Capture the cell that displays the provided text and extract its (X, Y) central coordinate. 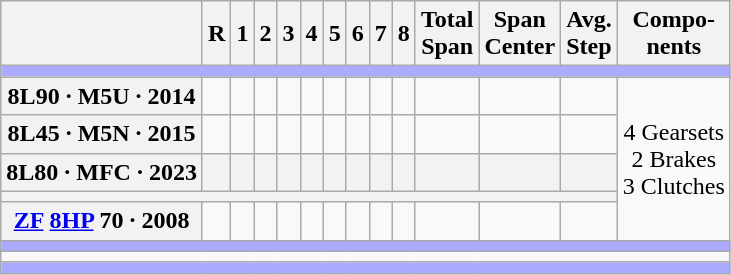
TotalSpan (447, 34)
4 Gearsets2 Brakes3 Clutches (674, 158)
8 (404, 34)
Compo-nents (674, 34)
2 (266, 34)
1 (242, 34)
SpanCenter (520, 34)
8L80 · MFC · 2023 (102, 172)
5 (334, 34)
R (216, 34)
8L45 · M5N · 2015 (102, 134)
4 (312, 34)
ZF 8HP 70 · 2008 (102, 221)
Avg.Step (590, 34)
8L90 · M5U · 2014 (102, 96)
6 (358, 34)
7 (380, 34)
3 (288, 34)
